Extract the (x, y) coordinate from the center of the cell holding the provided text.  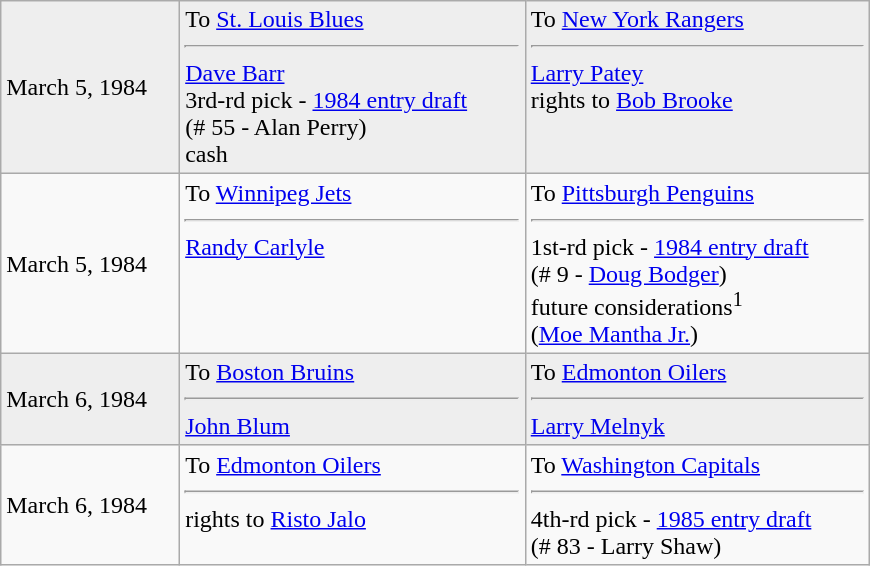
To New York RangersLarry Pateyrights to Bob Brooke (697, 88)
To Washington Capitals4th-rd pick - 1985 entry draft(# 83 - Larry Shaw) (697, 504)
To Pittsburgh Penguins1st-rd pick - 1984 entry draft(# 9 - Doug Bodger)future considerations1(Moe Mantha Jr.) (697, 264)
To Edmonton OilersLarry Melnyk (697, 399)
To Winnipeg JetsRandy Carlyle (353, 264)
To Boston BruinsJohn Blum (353, 399)
To St. Louis BluesDave Barr3rd-rd pick - 1984 entry draft(# 55 - Alan Perry)cash (353, 88)
To Edmonton Oilersrights to Risto Jalo (353, 504)
